Detect which cell encompasses the target text, then output its (x, y) center coordinate. 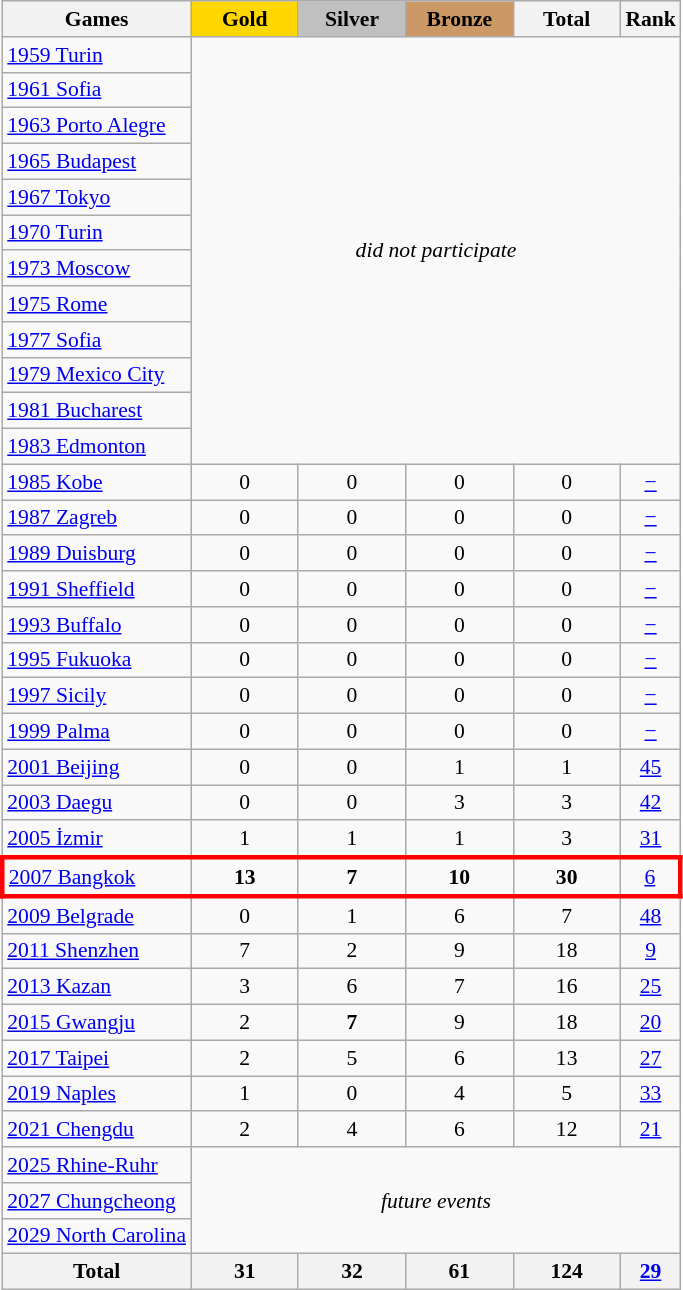
1963 Porto Alegre (96, 126)
1981 Bucharest (96, 411)
2003 Daegu (96, 803)
Silver (352, 19)
1965 Budapest (96, 162)
33 (650, 1094)
32 (352, 1272)
25 (650, 987)
2021 Chengdu (96, 1130)
27 (650, 1058)
Gold (244, 19)
2015 Gwangju (96, 1023)
1995 Fukuoka (96, 660)
2019 Naples (96, 1094)
1973 Moscow (96, 269)
1970 Turin (96, 233)
2013 Kazan (96, 987)
20 (650, 1023)
1997 Sicily (96, 696)
1993 Buffalo (96, 625)
1983 Edmonton (96, 447)
1987 Zagreb (96, 518)
1961 Sofia (96, 90)
61 (460, 1272)
2009 Belgrade (96, 914)
1977 Sofia (96, 340)
2025 Rhine-Ruhr (96, 1165)
48 (650, 914)
10 (460, 878)
Bronze (460, 19)
16 (566, 987)
1975 Rome (96, 304)
future events (436, 1200)
Games (96, 19)
30 (566, 878)
2001 Beijing (96, 767)
45 (650, 767)
124 (566, 1272)
2029 North Carolina (96, 1236)
2007 Bangkok (96, 878)
2005 İzmir (96, 840)
Rank (650, 19)
1989 Duisburg (96, 554)
did not participate (436, 251)
1979 Mexico City (96, 375)
29 (650, 1272)
21 (650, 1130)
1991 Sheffield (96, 589)
1967 Tokyo (96, 197)
2027 Chungcheong (96, 1201)
12 (566, 1130)
2017 Taipei (96, 1058)
1985 Kobe (96, 482)
42 (650, 803)
2011 Shenzhen (96, 951)
1959 Turin (96, 55)
1999 Palma (96, 732)
